Find where the given text appears and provide that cell's center as [x, y] coordinate. 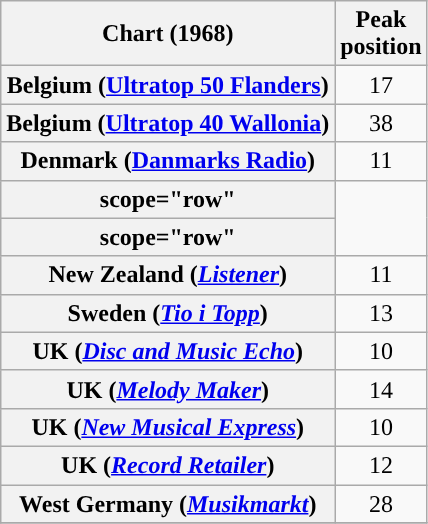
Denmark (Danmarks Radio) [168, 161]
UK (Disc and Music Echo) [168, 351]
West Germany (Musikmarkt) [168, 503]
UK (Melody Maker) [168, 389]
17 [381, 85]
New Zealand (Listener) [168, 275]
14 [381, 389]
13 [381, 313]
12 [381, 465]
UK (New Musical Express) [168, 427]
Peakposition [381, 34]
28 [381, 503]
UK (Record Retailer) [168, 465]
Belgium (Ultratop 40 Wallonia) [168, 123]
Belgium (Ultratop 50 Flanders) [168, 85]
Sweden (Tio i Topp) [168, 313]
Chart (1968) [168, 34]
38 [381, 123]
